Search for the cell housing the specified text and yield its (X, Y) center coordinate. 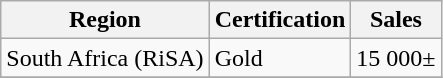
Sales (396, 20)
Region (105, 20)
South Africa (RiSA) (105, 58)
Gold (280, 58)
Certification (280, 20)
15 000± (396, 58)
